Determine the [x, y] coordinate at the center of the cell enclosing the given text.  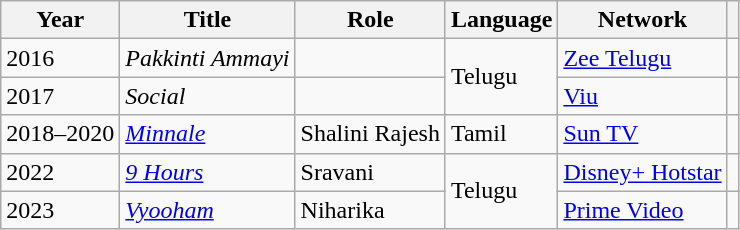
Prime Video [642, 210]
Shalini Rajesh [370, 134]
Network [642, 20]
Title [208, 20]
Sravani [370, 172]
2023 [60, 210]
Niharika [370, 210]
Year [60, 20]
Minnale [208, 134]
Role [370, 20]
Viu [642, 96]
Tamil [501, 134]
2022 [60, 172]
Sun TV [642, 134]
Pakkinti Ammayi [208, 58]
Zee Telugu [642, 58]
2018–2020 [60, 134]
Disney+ Hotstar [642, 172]
Vyooham [208, 210]
2016 [60, 58]
Language [501, 20]
9 Hours [208, 172]
Social [208, 96]
2017 [60, 96]
